Capture the cell that displays the provided text and extract its (x, y) central coordinate. 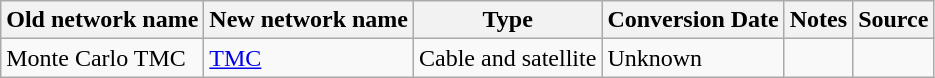
Type (508, 20)
Source (894, 20)
Notes (818, 20)
Unknown (693, 58)
Cable and satellite (508, 58)
Monte Carlo TMC (102, 58)
Conversion Date (693, 20)
Old network name (102, 20)
New network name (309, 20)
TMC (309, 58)
